Return the [x, y] coordinate for the center point of the cell that contains the specified text.  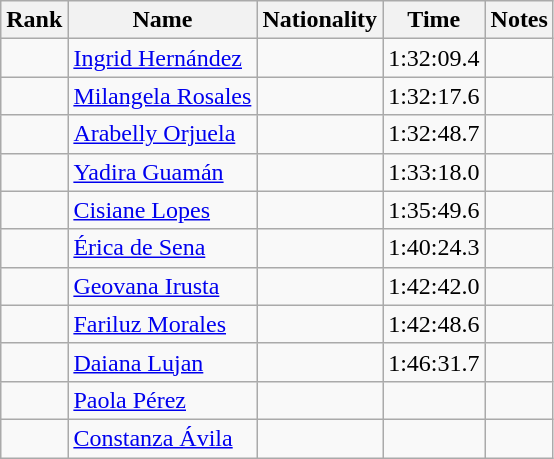
Constanza Ávila [162, 438]
Cisiane Lopes [162, 210]
1:42:48.6 [434, 324]
Érica de Sena [162, 248]
Ingrid Hernández [162, 58]
Fariluz Morales [162, 324]
Time [434, 20]
Milangela Rosales [162, 96]
Paola Pérez [162, 400]
Yadira Guamán [162, 172]
Notes [519, 20]
Nationality [320, 20]
Daiana Lujan [162, 362]
1:42:42.0 [434, 286]
1:32:48.7 [434, 134]
Rank [34, 20]
1:35:49.6 [434, 210]
1:46:31.7 [434, 362]
1:32:09.4 [434, 58]
1:40:24.3 [434, 248]
Geovana Irusta [162, 286]
1:32:17.6 [434, 96]
Arabelly Orjuela [162, 134]
Name [162, 20]
1:33:18.0 [434, 172]
